Detect which cell encompasses the target text, then output its (X, Y) center coordinate. 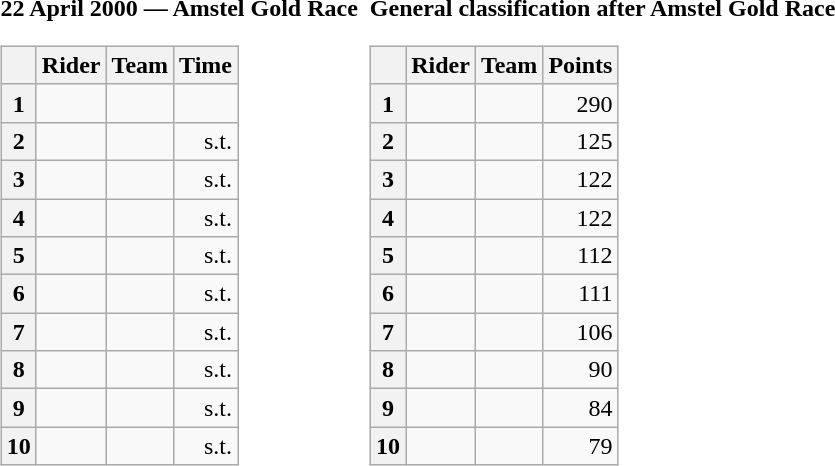
79 (580, 446)
112 (580, 256)
Time (206, 65)
Points (580, 65)
84 (580, 408)
111 (580, 294)
125 (580, 141)
290 (580, 103)
106 (580, 332)
90 (580, 370)
